Find where the given text appears and provide that cell's center as (X, Y) coordinate. 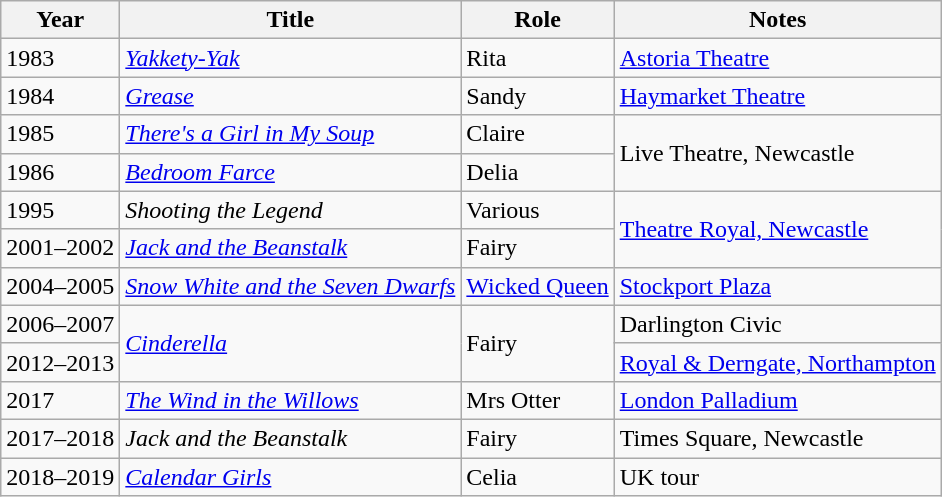
2006–2007 (60, 324)
Bedroom Farce (290, 172)
Darlington Civic (778, 324)
Yakkety-Yak (290, 58)
Grease (290, 96)
1984 (60, 96)
Various (538, 210)
1985 (60, 134)
Rita (538, 58)
Calendar Girls (290, 477)
Year (60, 20)
London Palladium (778, 400)
Stockport Plaza (778, 286)
UK tour (778, 477)
Times Square, Newcastle (778, 438)
Astoria Theatre (778, 58)
2017 (60, 400)
1983 (60, 58)
Notes (778, 20)
Title (290, 20)
Cinderella (290, 343)
2018–2019 (60, 477)
2012–2013 (60, 362)
1995 (60, 210)
There's a Girl in My Soup (290, 134)
Wicked Queen (538, 286)
Royal & Derngate, Northampton (778, 362)
Claire (538, 134)
1986 (60, 172)
2004–2005 (60, 286)
2001–2002 (60, 248)
Snow White and the Seven Dwarfs (290, 286)
Role (538, 20)
The Wind in the Willows (290, 400)
Sandy (538, 96)
Live Theatre, Newcastle (778, 153)
2017–2018 (60, 438)
Delia (538, 172)
Mrs Otter (538, 400)
Shooting the Legend (290, 210)
Theatre Royal, Newcastle (778, 229)
Celia (538, 477)
Haymarket Theatre (778, 96)
